Determine the [x, y] coordinate at the center of the cell enclosing the given text.  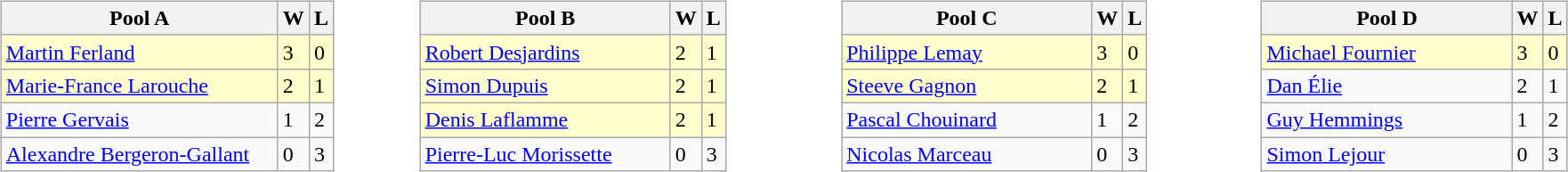
Marie-France Larouche [139, 86]
Pool D [1386, 18]
Nicolas Marceau [966, 154]
Pierre Gervais [139, 119]
Pool C [966, 18]
Guy Hemmings [1386, 119]
Denis Laflamme [545, 119]
Steeve Gagnon [966, 86]
Michael Fournier [1386, 52]
Simon Dupuis [545, 86]
Robert Desjardins [545, 52]
Pierre-Luc Morissette [545, 154]
Martin Ferland [139, 52]
Pascal Chouinard [966, 119]
Simon Lejour [1386, 154]
Philippe Lemay [966, 52]
Pool A [139, 18]
Alexandre Bergeron-Gallant [139, 154]
Dan Élie [1386, 86]
Pool B [545, 18]
